Locate the cell with the specified text and output its (X, Y) center coordinate. 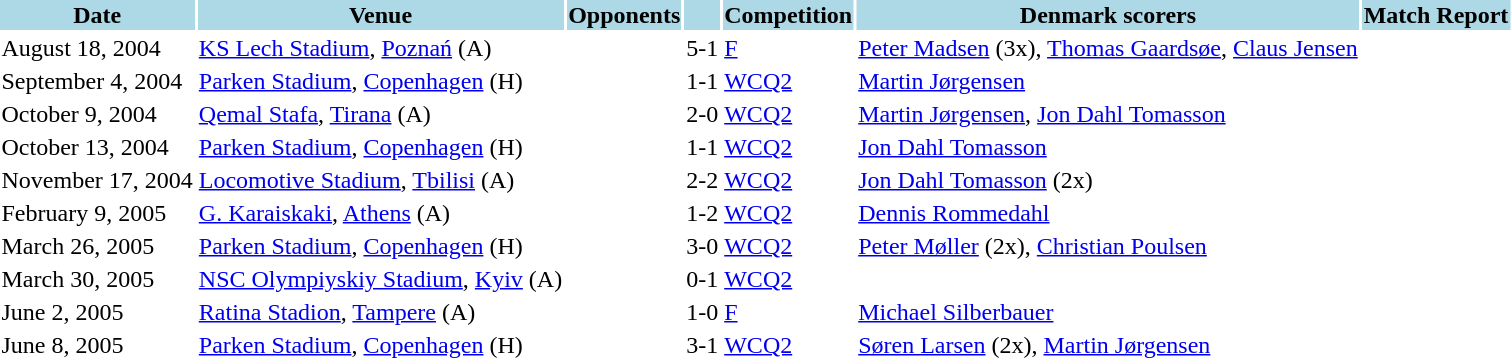
Ratina Stadion, Tampere (A) (380, 312)
Denmark scorers (1108, 15)
Competition (788, 15)
August 18, 2004 (97, 48)
October 13, 2004 (97, 147)
NSC Olympiyskiy Stadium, Kyiv (A) (380, 279)
June 2, 2005 (97, 312)
Dennis Rommedahl (1108, 213)
5-1 (702, 48)
Match Report (1436, 15)
February 9, 2005 (97, 213)
Qemal Stafa, Tirana (A) (380, 114)
Opponents (624, 15)
October 9, 2004 (97, 114)
2-0 (702, 114)
March 30, 2005 (97, 279)
G. Karaiskaki, Athens (A) (380, 213)
November 17, 2004 (97, 180)
Martin Jørgensen, Jon Dahl Tomasson (1108, 114)
1-2 (702, 213)
3-0 (702, 246)
March 26, 2005 (97, 246)
Locomotive Stadium, Tbilisi (A) (380, 180)
2-2 (702, 180)
September 4, 2004 (97, 81)
Date (97, 15)
KS Lech Stadium, Poznań (A) (380, 48)
Jon Dahl Tomasson (2x) (1108, 180)
Venue (380, 15)
Martin Jørgensen (1108, 81)
Jon Dahl Tomasson (1108, 147)
1-0 (702, 312)
Peter Madsen (3x), Thomas Gaardsøe, Claus Jensen (1108, 48)
Peter Møller (2x), Christian Poulsen (1108, 246)
Michael Silberbauer (1108, 312)
0-1 (702, 279)
